Locate the cell with the specified text and output its (X, Y) center coordinate. 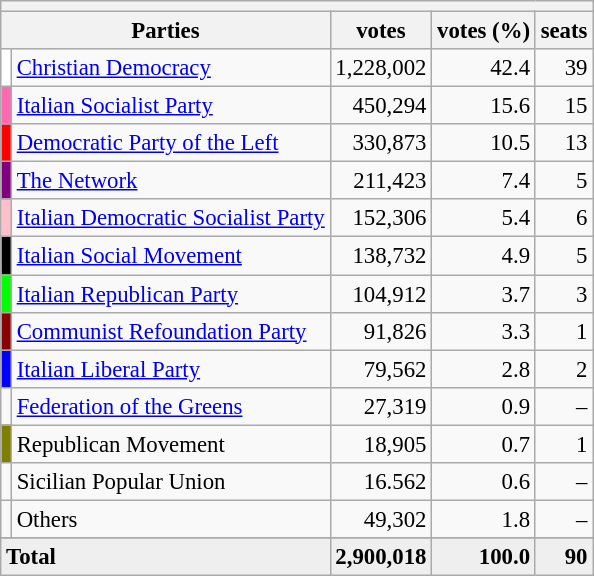
Others (170, 519)
Italian Liberal Party (170, 369)
15 (564, 106)
13 (564, 143)
0.9 (484, 406)
Total (166, 557)
votes (%) (484, 31)
0.6 (484, 482)
Italian Social Movement (170, 256)
138,732 (381, 256)
104,912 (381, 294)
Italian Republican Party (170, 294)
2 (564, 369)
211,423 (381, 181)
15.6 (484, 106)
2.8 (484, 369)
Sicilian Popular Union (170, 482)
450,294 (381, 106)
39 (564, 68)
2,900,018 (381, 557)
5.4 (484, 219)
Italian Socialist Party (170, 106)
1.8 (484, 519)
1,228,002 (381, 68)
152,306 (381, 219)
3 (564, 294)
4.9 (484, 256)
seats (564, 31)
100.0 (484, 557)
79,562 (381, 369)
10.5 (484, 143)
6 (564, 219)
Italian Democratic Socialist Party (170, 219)
330,873 (381, 143)
Parties (166, 31)
Communist Refoundation Party (170, 331)
Democratic Party of the Left (170, 143)
Federation of the Greens (170, 406)
90 (564, 557)
3.3 (484, 331)
16.562 (381, 482)
49,302 (381, 519)
The Network (170, 181)
91,826 (381, 331)
Christian Democracy (170, 68)
27,319 (381, 406)
42.4 (484, 68)
0.7 (484, 444)
votes (381, 31)
7.4 (484, 181)
3.7 (484, 294)
Republican Movement (170, 444)
18,905 (381, 444)
